Output the (X, Y) coordinate of the center of the cell containing the given text.  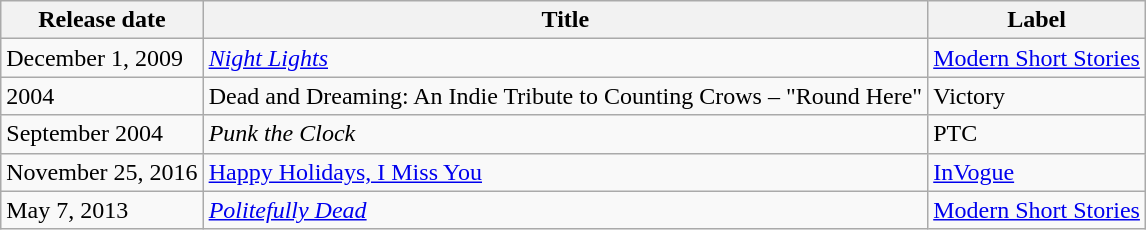
PTC (1037, 134)
Punk the Clock (566, 134)
Night Lights (566, 58)
InVogue (1037, 172)
September 2004 (102, 134)
Release date (102, 20)
May 7, 2013 (102, 210)
Dead and Dreaming: An Indie Tribute to Counting Crows – "Round Here" (566, 96)
Happy Holidays, I Miss You (566, 172)
2004 (102, 96)
Label (1037, 20)
November 25, 2016 (102, 172)
Politefully Dead (566, 210)
Victory (1037, 96)
Title (566, 20)
December 1, 2009 (102, 58)
